Return (x, y) of the center of cell containing provided text 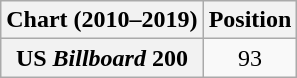
93 (250, 58)
US Billboard 200 (102, 58)
Chart (2010–2019) (102, 20)
Position (250, 20)
